Extract the (x, y) coordinate from the center of the cell holding the provided text.  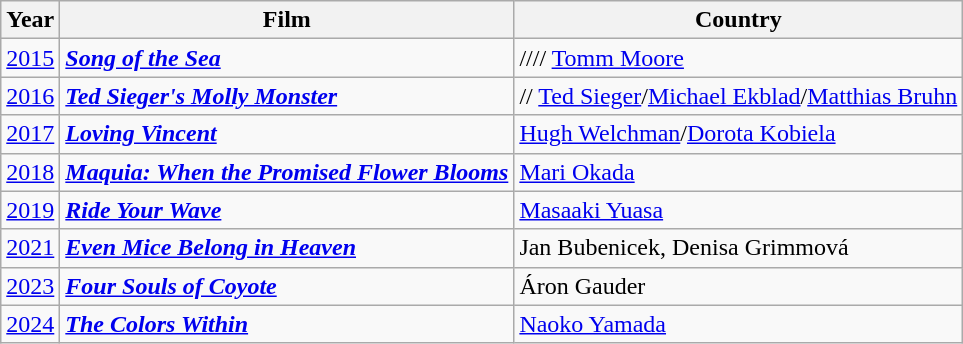
2015 (30, 58)
Film (287, 20)
Ride Your Wave (287, 210)
Masaaki Yuasa (738, 210)
2018 (30, 172)
Four Souls of Coyote (287, 286)
Even Mice Belong in Heaven (287, 248)
2017 (30, 134)
Song of the Sea (287, 58)
// Ted Sieger/Michael Ekblad/Matthias Bruhn (738, 96)
Naoko Yamada (738, 324)
2021 (30, 248)
2016 (30, 96)
Year (30, 20)
2024 (30, 324)
Áron Gauder (738, 286)
Mari Okada (738, 172)
Jan Bubenicek, Denisa Grimmová (738, 248)
The Colors Within (287, 324)
2019 (30, 210)
Ted Sieger's Molly Monster (287, 96)
2023 (30, 286)
Country (738, 20)
//// Tomm Moore (738, 58)
Hugh Welchman/Dorota Kobiela (738, 134)
Loving Vincent (287, 134)
Maquia: When the Promised Flower Blooms (287, 172)
